Detect which cell encompasses the target text, then output its (x, y) center coordinate. 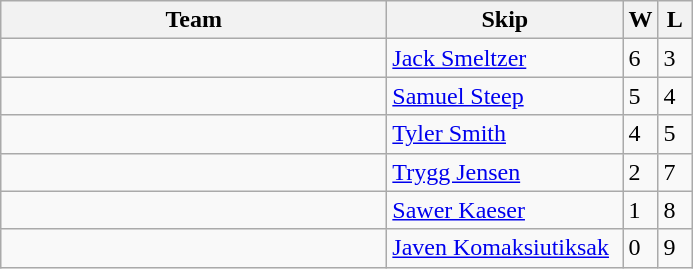
3 (675, 58)
1 (640, 210)
7 (675, 172)
0 (640, 248)
Team (194, 20)
L (675, 20)
6 (640, 58)
Sawer Kaeser (505, 210)
8 (675, 210)
Javen Komaksiutiksak (505, 248)
2 (640, 172)
9 (675, 248)
Tyler Smith (505, 134)
W (640, 20)
Jack Smeltzer (505, 58)
Samuel Steep (505, 96)
Skip (505, 20)
Trygg Jensen (505, 172)
